Output the [x, y] coordinate of the center of the cell containing the given text.  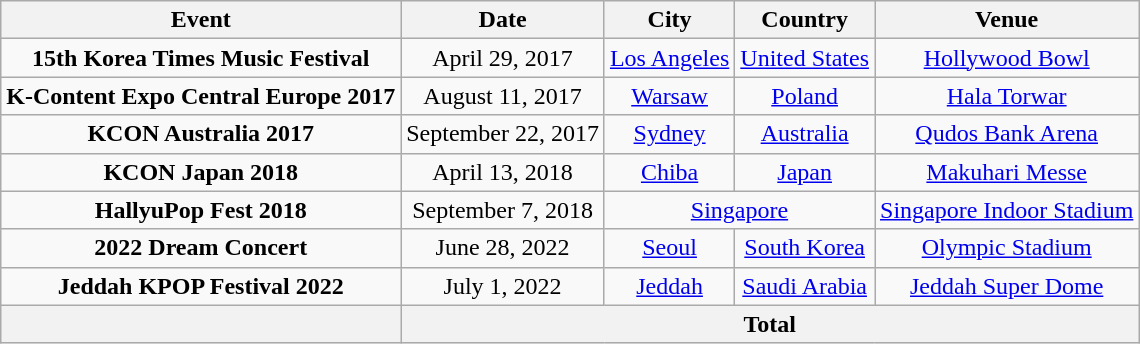
April 13, 2018 [503, 172]
KCON Japan 2018 [201, 172]
Jeddah Super Dome [1006, 286]
South Korea [805, 248]
Los Angeles [669, 58]
Venue [1006, 20]
Makuhari Messe [1006, 172]
Jeddah [669, 286]
Chiba [669, 172]
HallyuPop Fest 2018 [201, 210]
Poland [805, 96]
April 29, 2017 [503, 58]
Warsaw [669, 96]
Singapore [739, 210]
September 22, 2017 [503, 134]
Singapore Indoor Stadium [1006, 210]
Saudi Arabia [805, 286]
Qudos Bank Arena [1006, 134]
Japan [805, 172]
K-Content Expo Central Europe 2017 [201, 96]
September 7, 2018 [503, 210]
15th Korea Times Music Festival [201, 58]
Australia [805, 134]
Total [770, 324]
Sydney [669, 134]
2022 Dream Concert [201, 248]
Date [503, 20]
June 28, 2022 [503, 248]
Jeddah KPOP Festival 2022 [201, 286]
Country [805, 20]
United States [805, 58]
Olympic Stadium [1006, 248]
Seoul [669, 248]
Hollywood Bowl [1006, 58]
City [669, 20]
KCON Australia 2017 [201, 134]
August 11, 2017 [503, 96]
Event [201, 20]
Hala Torwar [1006, 96]
July 1, 2022 [503, 286]
